Pinpoint the cell where the given text exists, returning its (X, Y) midpoint coordinate. 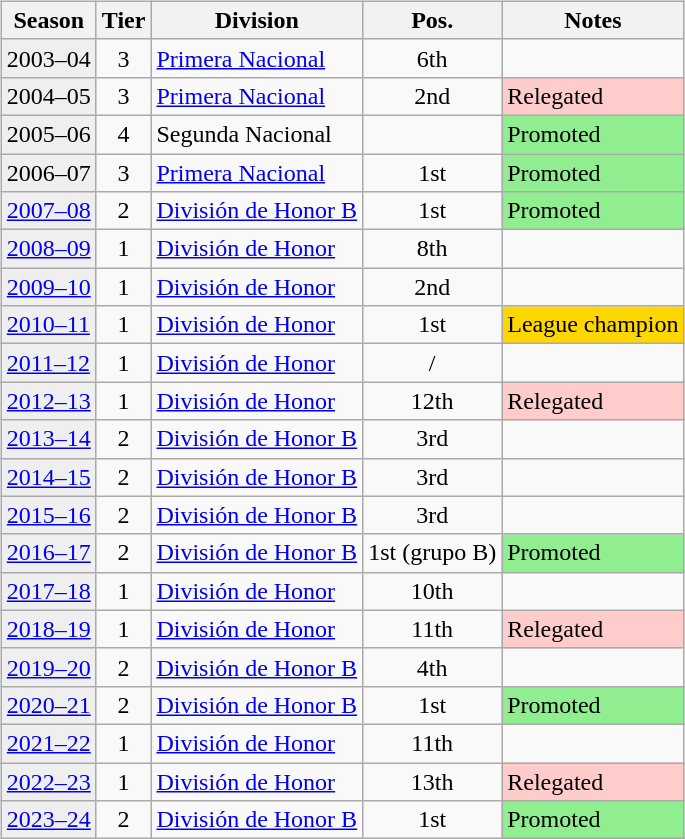
4 (124, 134)
4th (432, 667)
Tier (124, 20)
2006–07 (48, 173)
2016–17 (48, 553)
2021–22 (48, 743)
2018–19 (48, 629)
Segunda Nacional (257, 134)
/ (432, 363)
Season (48, 20)
2008–09 (48, 249)
2022–23 (48, 781)
13th (432, 781)
2015–16 (48, 515)
2012–13 (48, 401)
6th (432, 58)
8th (432, 249)
1st (grupo B) (432, 553)
2014–15 (48, 477)
Division (257, 20)
League champion (593, 325)
2011–12 (48, 363)
Pos. (432, 20)
2007–08 (48, 211)
2003–04 (48, 58)
10th (432, 591)
2013–14 (48, 439)
2004–05 (48, 96)
2019–20 (48, 667)
2023–24 (48, 820)
2010–11 (48, 325)
2020–21 (48, 705)
2005–06 (48, 134)
2017–18 (48, 591)
12th (432, 401)
Notes (593, 20)
2009–10 (48, 287)
